From the cell containing the given text, extract its center point as [X, Y] coordinate. 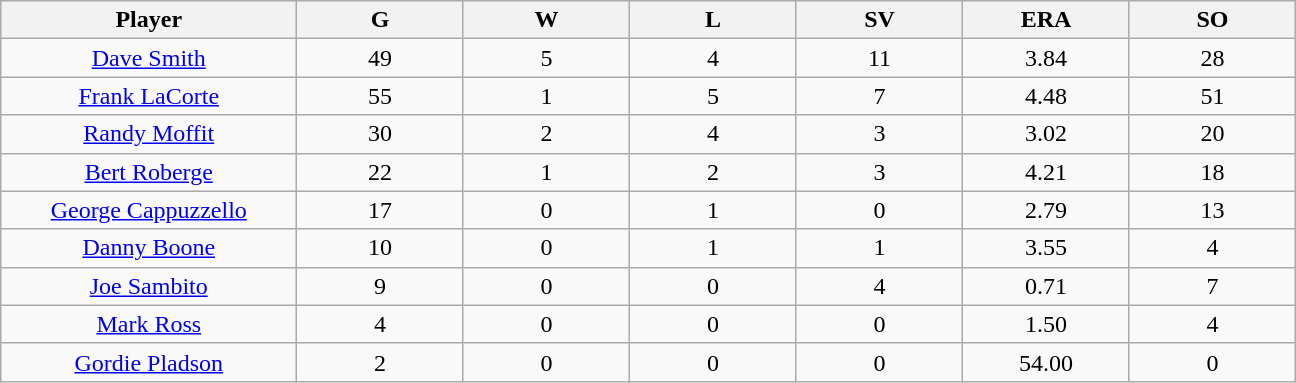
L [713, 20]
Danny Boone [149, 248]
20 [1212, 134]
54.00 [1046, 362]
51 [1212, 96]
W [546, 20]
Frank LaCorte [149, 96]
0.71 [1046, 286]
Joe Sambito [149, 286]
55 [380, 96]
3.55 [1046, 248]
Bert Roberge [149, 172]
George Cappuzzello [149, 210]
11 [879, 58]
Mark Ross [149, 324]
SV [879, 20]
4.21 [1046, 172]
17 [380, 210]
22 [380, 172]
Randy Moffit [149, 134]
49 [380, 58]
3.84 [1046, 58]
Gordie Pladson [149, 362]
Dave Smith [149, 58]
13 [1212, 210]
30 [380, 134]
SO [1212, 20]
Player [149, 20]
ERA [1046, 20]
9 [380, 286]
28 [1212, 58]
G [380, 20]
4.48 [1046, 96]
10 [380, 248]
18 [1212, 172]
3.02 [1046, 134]
1.50 [1046, 324]
2.79 [1046, 210]
